Determine the [x, y] coordinate at the center of the cell enclosing the given text.  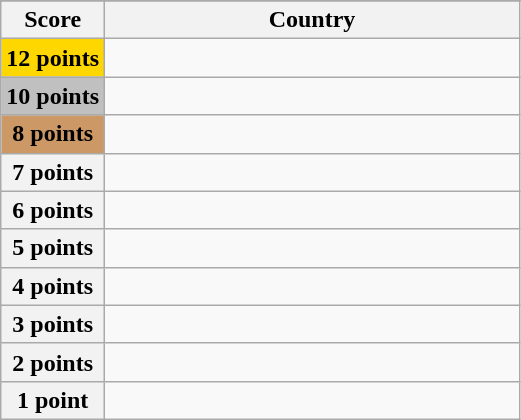
2 points [53, 362]
8 points [53, 134]
4 points [53, 286]
7 points [53, 172]
12 points [53, 58]
5 points [53, 248]
Score [53, 20]
10 points [53, 96]
1 point [53, 400]
3 points [53, 324]
Country [312, 20]
6 points [53, 210]
